For the text-containing cell, return its midpoint in (X, Y) coordinate format. 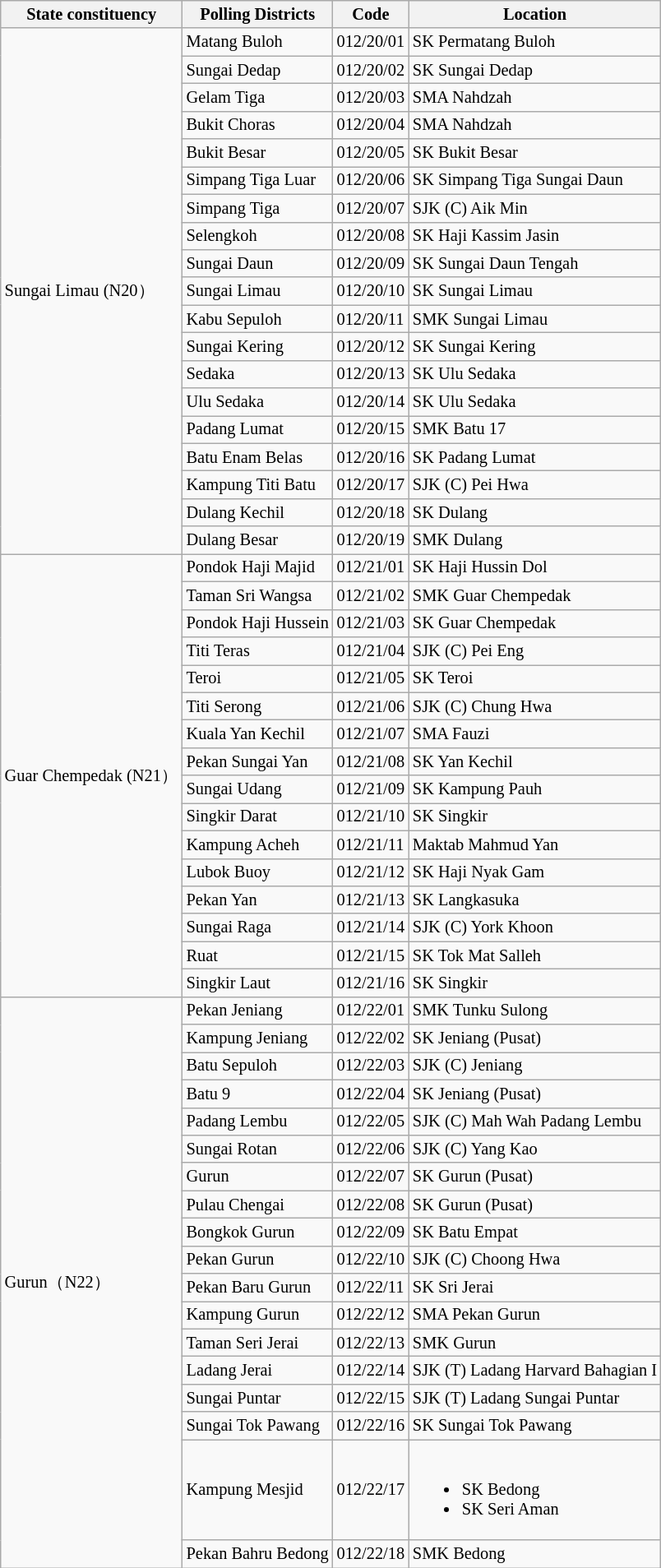
012/20/02 (371, 70)
012/22/12 (371, 1315)
SMK Guar Chempedak (534, 595)
Padang Lumat (258, 429)
SMK Gurun (534, 1343)
SK Simpang Tiga Sungai Daun (534, 180)
Gurun（N22） (92, 1283)
Dulang Kechil (258, 512)
Batu 9 (258, 1094)
Kampung Jeniang (258, 1038)
Lubok Buoy (258, 872)
Kabu Sepuloh (258, 319)
Ladang Jerai (258, 1371)
SMA Pekan Gurun (534, 1315)
SK Sungai Tok Pawang (534, 1426)
012/21/16 (371, 983)
Pondok Haji Hussein (258, 623)
012/20/11 (371, 319)
Ulu Sedaka (258, 402)
SK Tok Mat Salleh (534, 955)
012/22/04 (371, 1094)
SJK (T) Ladang Harvard Bahagian I (534, 1371)
SJK (C) Choong Hwa (534, 1260)
SK Guar Chempedak (534, 623)
Sungai Puntar (258, 1398)
SJK (C) Pei Eng (534, 650)
012/20/05 (371, 153)
SK Teroi (534, 678)
012/20/01 (371, 42)
012/22/16 (371, 1426)
SK BedongSK Seri Aman (534, 1489)
Teroi (258, 678)
SJK (C) Chung Hwa (534, 706)
Batu Enam Belas (258, 457)
Simpang Tiga Luar (258, 180)
012/21/06 (371, 706)
Gelam Tiga (258, 97)
Bongkok Gurun (258, 1232)
SK Langkasuka (534, 900)
012/22/05 (371, 1122)
012/21/07 (371, 733)
Pondok Haji Majid (258, 567)
Taman Sri Wangsa (258, 595)
012/22/13 (371, 1343)
012/21/12 (371, 872)
012/20/19 (371, 540)
Sungai Limau (N20） (92, 291)
Guar Chempedak (N21） (92, 775)
Pulau Chengai (258, 1205)
Sungai Limau (258, 291)
Simpang Tiga (258, 208)
SMK Sungai Limau (534, 319)
012/21/01 (371, 567)
Kampung Gurun (258, 1315)
012/21/09 (371, 789)
SK Sungai Kering (534, 346)
Location (534, 14)
Pekan Bahru Bedong (258, 1554)
Pekan Yan (258, 900)
012/21/03 (371, 623)
012/21/05 (371, 678)
SK Dulang (534, 512)
Pekan Sungai Yan (258, 761)
SJK (C) Pei Hwa (534, 484)
012/22/14 (371, 1371)
012/20/04 (371, 125)
012/21/13 (371, 900)
SMK Dulang (534, 540)
SK Yan Kechil (534, 761)
Code (371, 14)
SJK (C) Yang Kao (534, 1149)
012/20/18 (371, 512)
Singkir Darat (258, 816)
SK Sungai Limau (534, 291)
012/20/16 (371, 457)
012/22/11 (371, 1288)
Ruat (258, 955)
SMA Fauzi (534, 733)
012/22/09 (371, 1232)
Gurun (258, 1177)
SK Sri Jerai (534, 1288)
012/20/12 (371, 346)
012/20/09 (371, 263)
SJK (C) Mah Wah Padang Lembu (534, 1122)
SJK (C) York Khoon (534, 927)
Sungai Rotan (258, 1149)
SJK (T) Ladang Sungai Puntar (534, 1398)
Sungai Raga (258, 927)
State constituency (92, 14)
012/20/17 (371, 484)
Kuala Yan Kechil (258, 733)
012/21/04 (371, 650)
Titi Teras (258, 650)
012/21/14 (371, 927)
Titi Serong (258, 706)
SJK (C) Jeniang (534, 1066)
SMK Batu 17 (534, 429)
012/22/08 (371, 1205)
SK Permatang Buloh (534, 42)
Kampung Mesjid (258, 1489)
Singkir Laut (258, 983)
Sungai Tok Pawang (258, 1426)
012/21/02 (371, 595)
Pekan Baru Gurun (258, 1288)
012/20/08 (371, 236)
SK Sungai Daun Tengah (534, 263)
012/21/08 (371, 761)
012/22/06 (371, 1149)
SK Haji Hussin Dol (534, 567)
Polling Districts (258, 14)
012/22/02 (371, 1038)
012/22/03 (371, 1066)
SK Sungai Dedap (534, 70)
Bukit Besar (258, 153)
SK Bukit Besar (534, 153)
Sungai Udang (258, 789)
Sungai Dedap (258, 70)
012/20/10 (371, 291)
Maktab Mahmud Yan (534, 844)
012/20/14 (371, 402)
012/22/01 (371, 1011)
SJK (C) Aik Min (534, 208)
Matang Buloh (258, 42)
Kampung Titi Batu (258, 484)
SK Haji Kassim Jasin (534, 236)
012/20/03 (371, 97)
Bukit Choras (258, 125)
Padang Lembu (258, 1122)
Pekan Gurun (258, 1260)
012/21/10 (371, 816)
Kampung Acheh (258, 844)
Taman Seri Jerai (258, 1343)
012/20/15 (371, 429)
Dulang Besar (258, 540)
012/21/11 (371, 844)
Sungai Kering (258, 346)
Selengkoh (258, 236)
SMK Bedong (534, 1554)
SMK Tunku Sulong (534, 1011)
SK Haji Nyak Gam (534, 872)
SK Batu Empat (534, 1232)
012/22/17 (371, 1489)
SK Kampung Pauh (534, 789)
Pekan Jeniang (258, 1011)
012/20/13 (371, 374)
Sedaka (258, 374)
012/22/18 (371, 1554)
Batu Sepuloh (258, 1066)
SK Padang Lumat (534, 457)
012/22/10 (371, 1260)
Sungai Daun (258, 263)
012/22/07 (371, 1177)
012/20/07 (371, 208)
012/22/15 (371, 1398)
012/21/15 (371, 955)
012/20/06 (371, 180)
